Identify which cell holds the provided text, then report its [x, y] central coordinate. 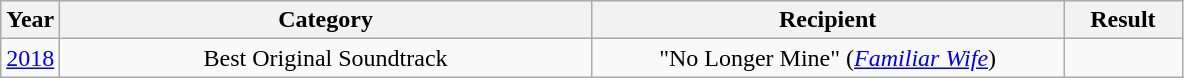
Recipient [827, 20]
Result [1123, 20]
Year [30, 20]
Category [326, 20]
2018 [30, 58]
"No Longer Mine" (Familiar Wife) [827, 58]
Best Original Soundtrack [326, 58]
